Scan for the cell matching the given text and deliver its [x, y] coordinate at center. 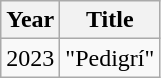
"Pedigrí" [110, 58]
Title [110, 20]
2023 [30, 58]
Year [30, 20]
